From the cell containing the given text, extract its center point as (x, y) coordinate. 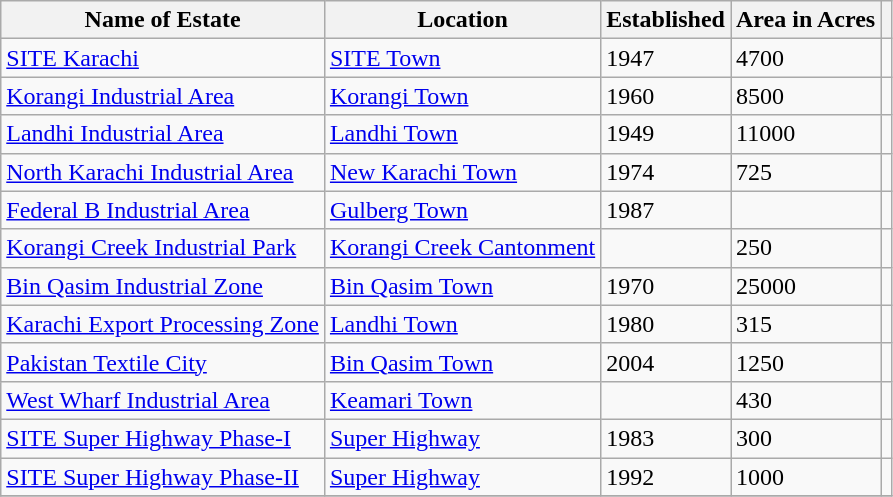
315 (805, 324)
West Wharf Industrial Area (163, 400)
25000 (805, 286)
Area in Acres (805, 20)
300 (805, 438)
Korangi Creek Industrial Park (163, 248)
Karachi Export Processing Zone (163, 324)
SITE Super Highway Phase-I (163, 438)
1980 (666, 324)
1960 (666, 96)
1983 (666, 438)
Bin Qasim Industrial Zone (163, 286)
North Karachi Industrial Area (163, 172)
Pakistan Textile City (163, 362)
Gulberg Town (462, 210)
1250 (805, 362)
1000 (805, 477)
Landhi Industrial Area (163, 134)
Location (462, 20)
1974 (666, 172)
Korangi Industrial Area (163, 96)
New Karachi Town (462, 172)
Name of Estate (163, 20)
1970 (666, 286)
Korangi Creek Cantonment (462, 248)
1947 (666, 58)
1992 (666, 477)
725 (805, 172)
SITE Town (462, 58)
430 (805, 400)
2004 (666, 362)
SITE Karachi (163, 58)
Keamari Town (462, 400)
8500 (805, 96)
Federal B Industrial Area (163, 210)
1987 (666, 210)
Established (666, 20)
SITE Super Highway Phase-II (163, 477)
11000 (805, 134)
Korangi Town (462, 96)
4700 (805, 58)
1949 (666, 134)
250 (805, 248)
